Locate the cell with the specified text and output its [x, y] center coordinate. 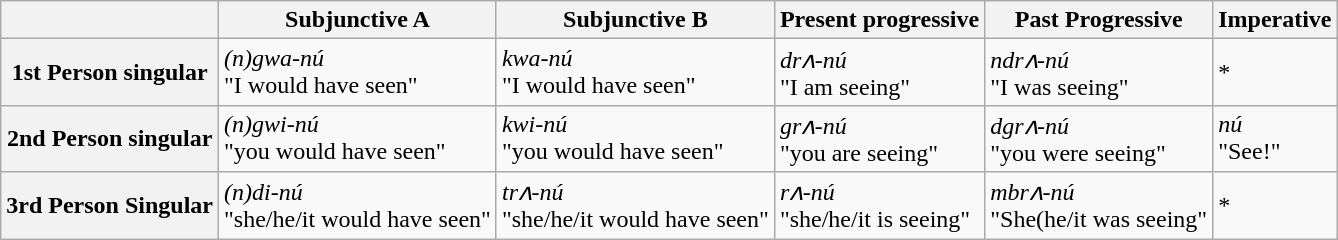
Present progressive [879, 20]
drʌ-nú "I am seeing" [879, 72]
grʌ-nú "you are seeing" [879, 138]
1st Person singular [110, 72]
mbrʌ-nú "She(he/it was seeing" [1099, 206]
ndrʌ-nú "I was seeing" [1099, 72]
Imperative [1275, 20]
2nd Person singular [110, 138]
dgrʌ-nú "you were seeing" [1099, 138]
(n)di-nú "she/he/it would have seen" [358, 206]
kwi-nú "you would have seen" [635, 138]
3rd Person Singular [110, 206]
rʌ-nú "she/he/it is seeing" [879, 206]
(n)gwi-nú "you would have seen" [358, 138]
Subjunctive B [635, 20]
kwa-nú "I would have seen" [635, 72]
trʌ-nú "she/he/it would have seen" [635, 206]
(n)gwa-nú "I would have seen" [358, 72]
Past Progressive [1099, 20]
nú "See!" [1275, 138]
Subjunctive A [358, 20]
